Capture the cell that displays the provided text and extract its (X, Y) central coordinate. 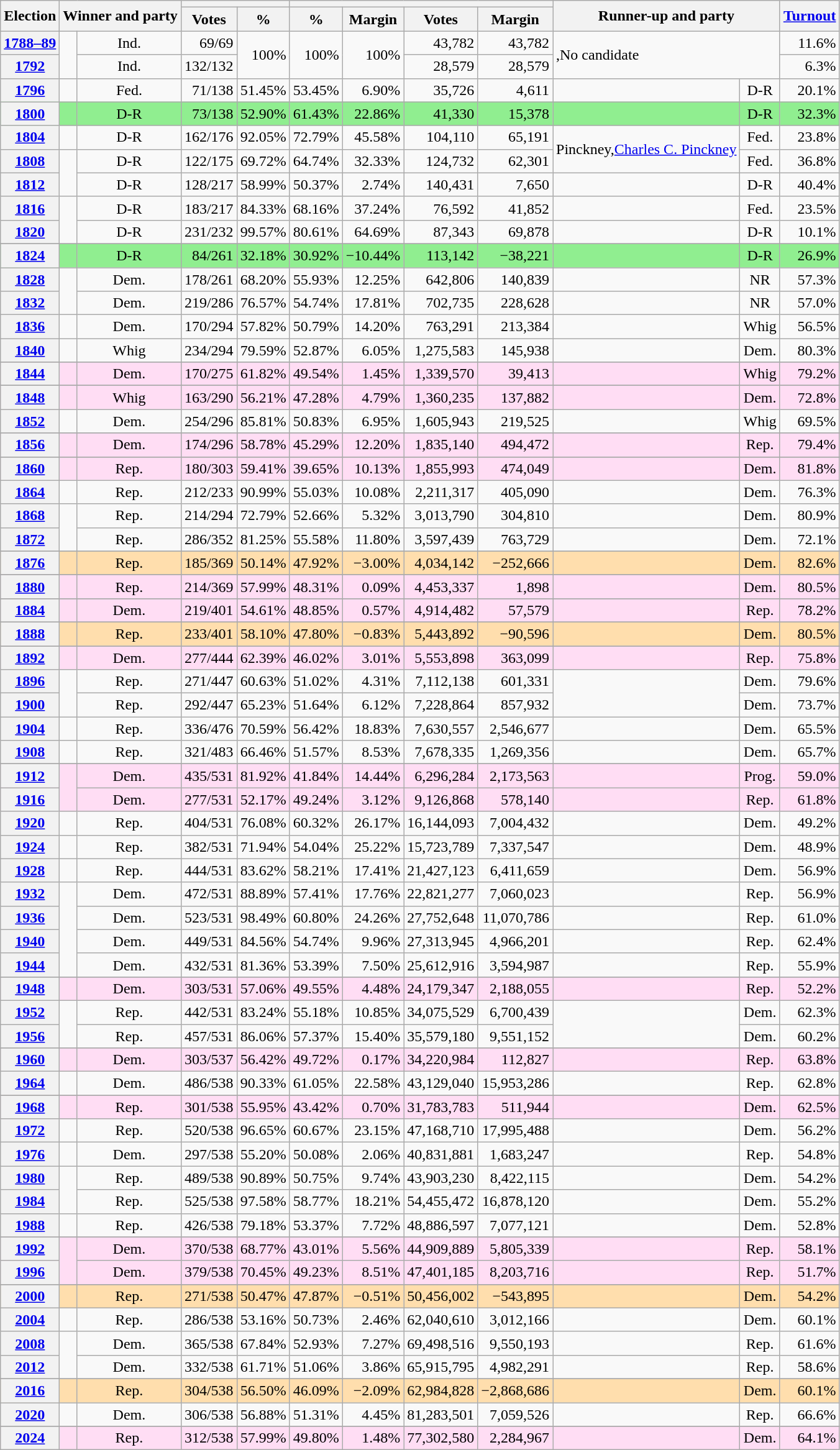
52.8% (810, 1225)
170/294 (209, 327)
1,683,247 (516, 1154)
2,284,967 (516, 1438)
64.1% (810, 1438)
90.89% (263, 1178)
49.80% (316, 1438)
1960 (30, 1060)
7.50% (373, 965)
80.3% (810, 350)
17,995,488 (516, 1131)
64.74% (316, 161)
47,168,710 (441, 1131)
4,034,142 (441, 563)
50,456,002 (441, 1296)
0.70% (373, 1107)
304,810 (516, 516)
83.24% (263, 1012)
10.08% (373, 492)
23.15% (373, 1131)
332/538 (209, 1367)
63.8% (810, 1060)
219,525 (516, 421)
54.61% (263, 610)
1972 (30, 1131)
68.20% (263, 279)
6.05% (373, 350)
7.72% (373, 1225)
113,142 (441, 255)
50.37% (316, 185)
59.0% (810, 776)
442/531 (209, 1012)
71.94% (263, 847)
1904 (30, 729)
763,729 (516, 539)
271/447 (209, 682)
1848 (30, 398)
60.67% (316, 1131)
43,903,230 (441, 1178)
4.79% (373, 398)
21,427,123 (441, 870)
50.08% (316, 1154)
55.58% (316, 539)
90.33% (263, 1083)
35,579,180 (441, 1036)
−0.51% (373, 1296)
4,966,201 (516, 941)
84.56% (263, 941)
47.80% (316, 634)
45.29% (316, 445)
2008 (30, 1343)
76.3% (810, 492)
1888 (30, 634)
26.17% (373, 823)
57.3% (810, 279)
7,059,526 (516, 1415)
69,498,516 (441, 1343)
6,296,284 (441, 776)
1,269,356 (516, 752)
18.83% (373, 729)
1880 (30, 586)
54.8% (810, 1154)
312/538 (209, 1438)
3,594,987 (516, 965)
6.95% (373, 421)
405,090 (516, 492)
55.18% (316, 1012)
1996 (30, 1272)
2,173,563 (516, 776)
62,301 (516, 161)
79.6% (810, 682)
1844 (30, 374)
1896 (30, 682)
Runner-up and party (667, 16)
4,982,291 (516, 1367)
25,612,916 (441, 965)
50.79% (316, 327)
58.78% (263, 445)
32.33% (373, 161)
90.99% (263, 492)
27,752,648 (441, 918)
69,878 (516, 232)
435/531 (209, 776)
53.45% (316, 90)
53.39% (316, 965)
1808 (30, 161)
34,075,529 (441, 1012)
51.64% (316, 705)
81.8% (810, 468)
511,944 (516, 1107)
145,938 (516, 350)
104,110 (441, 137)
303/537 (209, 1060)
1948 (30, 988)
68.77% (263, 1249)
56.88% (263, 1415)
3.01% (373, 658)
49.23% (316, 1272)
62.4% (810, 941)
180/303 (209, 468)
−0.83% (373, 634)
43.42% (316, 1107)
642,806 (441, 279)
23.8% (810, 137)
10.1% (810, 232)
50.83% (316, 421)
57,579 (516, 610)
48.31% (316, 586)
39,413 (516, 374)
1,605,943 (441, 421)
61.82% (263, 374)
1,855,993 (441, 468)
1,339,570 (441, 374)
486/538 (209, 1083)
5,553,898 (441, 658)
56.5% (810, 327)
231/232 (209, 232)
6.3% (810, 66)
99.57% (263, 232)
1876 (30, 563)
55.93% (316, 279)
1920 (30, 823)
58.21% (316, 870)
1936 (30, 918)
7.27% (373, 1343)
81.25% (263, 539)
66.6% (810, 1415)
3.86% (373, 1367)
1956 (30, 1036)
36.8% (810, 161)
382/531 (209, 847)
22.58% (373, 1083)
60.2% (810, 1036)
1916 (30, 800)
1864 (30, 492)
301/538 (209, 1107)
−543,895 (516, 1296)
1984 (30, 1201)
601,331 (516, 682)
78.2% (810, 610)
81,283,501 (441, 1415)
80.9% (810, 516)
2000 (30, 1296)
58.10% (263, 634)
178/261 (209, 279)
6.90% (373, 90)
18.21% (373, 1201)
58.6% (810, 1367)
57.06% (263, 988)
1836 (30, 327)
81.92% (263, 776)
185/369 (209, 563)
1872 (30, 539)
15,723,789 (441, 847)
26.9% (810, 255)
81.36% (263, 965)
7,337,547 (516, 847)
578,140 (516, 800)
52.66% (316, 516)
57.41% (316, 894)
66.46% (263, 752)
7,678,335 (441, 752)
75.8% (810, 658)
56.50% (263, 1390)
17.41% (373, 870)
61.6% (810, 1343)
64.69% (373, 232)
70.59% (263, 729)
857,932 (516, 705)
61.8% (810, 800)
54.04% (316, 847)
2.74% (373, 185)
68.16% (316, 208)
65.5% (810, 729)
49.55% (316, 988)
49.54% (316, 374)
304/538 (209, 1390)
219/401 (209, 610)
1980 (30, 1178)
292/447 (209, 705)
71/138 (209, 90)
7,060,023 (516, 894)
2,211,317 (441, 492)
1952 (30, 1012)
60.80% (316, 918)
96.65% (263, 1131)
80.61% (316, 232)
84.33% (263, 208)
170/275 (209, 374)
1,898 (516, 586)
Turnout (810, 16)
14.44% (373, 776)
51.45% (263, 90)
379/538 (209, 1272)
8.53% (373, 752)
137,882 (516, 398)
2.46% (373, 1320)
494,472 (516, 445)
61.43% (316, 114)
32.3% (810, 114)
1892 (30, 658)
45.58% (373, 137)
2.06% (373, 1154)
55.9% (810, 965)
10.13% (373, 468)
72.1% (810, 539)
128/217 (209, 185)
47.92% (316, 563)
65,191 (516, 137)
1824 (30, 255)
212/233 (209, 492)
5.32% (373, 516)
67.84% (263, 1343)
62.39% (263, 658)
14.20% (373, 327)
15,378 (516, 114)
228,628 (516, 303)
65,915,795 (441, 1367)
51.31% (316, 1415)
27,313,945 (441, 941)
55.2% (810, 1201)
−2,868,686 (516, 1390)
7,112,138 (441, 682)
50.75% (316, 1178)
69.72% (263, 161)
72.8% (810, 398)
3,012,166 (516, 1320)
449/531 (209, 941)
46.09% (316, 1390)
61.0% (810, 918)
58.1% (810, 1249)
51.57% (316, 752)
25.22% (373, 847)
65.7% (810, 752)
47.87% (316, 1296)
58.77% (316, 1201)
2012 (30, 1367)
92.05% (263, 137)
11.6% (810, 43)
Election (30, 16)
1816 (30, 208)
0.57% (373, 610)
0.17% (373, 1060)
84/261 (209, 255)
41,330 (441, 114)
50.73% (316, 1320)
2016 (30, 1390)
1884 (30, 610)
1868 (30, 516)
62.8% (810, 1083)
1924 (30, 847)
303/531 (209, 988)
23.5% (810, 208)
49.24% (316, 800)
51.02% (316, 682)
79.18% (263, 1225)
1900 (30, 705)
8.51% (373, 1272)
52.87% (316, 350)
1,835,140 (441, 445)
24.26% (373, 918)
31,783,783 (441, 1107)
48.9% (810, 847)
489/538 (209, 1178)
404/531 (209, 823)
214/294 (209, 516)
7,650 (516, 185)
432/531 (209, 965)
76.57% (263, 303)
1832 (30, 303)
73/138 (209, 114)
297/538 (209, 1154)
365/538 (209, 1343)
65.23% (263, 705)
1912 (30, 776)
1964 (30, 1083)
Pinckney,Charles C. Pinckney (646, 149)
9,126,868 (441, 800)
12.20% (373, 445)
7,077,121 (516, 1225)
336/476 (209, 729)
62,040,610 (441, 1320)
17.76% (373, 894)
77,302,580 (441, 1438)
−38,221 (516, 255)
15,953,286 (516, 1083)
57.37% (316, 1036)
86.06% (263, 1036)
124,732 (441, 161)
11,070,786 (516, 918)
363,099 (516, 658)
43.01% (316, 1249)
5.56% (373, 1249)
1932 (30, 894)
11.80% (373, 539)
0.09% (373, 586)
62.3% (810, 1012)
79.59% (263, 350)
1860 (30, 468)
457/531 (209, 1036)
4.31% (373, 682)
52.2% (810, 988)
1796 (30, 90)
88.89% (263, 894)
69/69 (209, 43)
5,805,339 (516, 1249)
22,821,277 (441, 894)
16,878,120 (516, 1201)
50.14% (263, 563)
1820 (30, 232)
40.4% (810, 185)
7,228,864 (441, 705)
1.45% (373, 374)
30.92% (316, 255)
−3.00% (373, 563)
1976 (30, 1154)
214/369 (209, 586)
Winner and party (121, 16)
8,422,115 (516, 1178)
763,291 (441, 327)
4,611 (516, 90)
41.84% (316, 776)
1928 (30, 870)
48,886,597 (441, 1225)
474,049 (516, 468)
−2.09% (373, 1390)
43,129,040 (441, 1083)
98.49% (263, 918)
−10.44% (373, 255)
52.90% (263, 114)
32.18% (263, 255)
1788–89 (30, 43)
1852 (30, 421)
1828 (30, 279)
76.08% (263, 823)
58.99% (263, 185)
87,343 (441, 232)
112,827 (516, 1060)
59.41% (263, 468)
57.82% (263, 327)
82.6% (810, 563)
6,700,439 (516, 1012)
60.63% (263, 682)
520/538 (209, 1131)
−90,596 (516, 634)
56.2% (810, 1131)
1992 (30, 1249)
286/538 (209, 1320)
15.40% (373, 1036)
1968 (30, 1107)
12.25% (373, 279)
1800 (30, 114)
140,431 (441, 185)
55.95% (263, 1107)
122/175 (209, 161)
57.0% (810, 303)
46.02% (316, 658)
70.45% (263, 1272)
73.7% (810, 705)
1988 (30, 1225)
52.17% (263, 800)
254/296 (209, 421)
47.28% (316, 398)
9.74% (373, 1178)
2020 (30, 1415)
53.37% (316, 1225)
286/352 (209, 539)
233/401 (209, 634)
1940 (30, 941)
41,852 (516, 208)
1908 (30, 752)
5,443,892 (441, 634)
525/538 (209, 1201)
523/531 (209, 918)
Prog. (760, 776)
6,411,659 (516, 870)
2004 (30, 1320)
2024 (30, 1438)
52.93% (316, 1343)
277/531 (209, 800)
4,914,482 (441, 610)
55.20% (263, 1154)
1,360,235 (441, 398)
49.2% (810, 823)
16,144,093 (441, 823)
51.06% (316, 1367)
−252,666 (516, 563)
1,275,583 (441, 350)
,No candidate (667, 55)
20.1% (810, 90)
234/294 (209, 350)
17.81% (373, 303)
55.03% (316, 492)
53.16% (263, 1320)
34,220,984 (441, 1060)
48.85% (316, 610)
50.47% (263, 1296)
9,550,193 (516, 1343)
61.05% (316, 1083)
3,597,439 (441, 539)
1812 (30, 185)
1840 (30, 350)
44,909,889 (441, 1249)
8,203,716 (516, 1272)
271/538 (209, 1296)
56.21% (263, 398)
1944 (30, 965)
7,630,557 (441, 729)
1792 (30, 66)
61.71% (263, 1367)
62.5% (810, 1107)
69.5% (810, 421)
702,735 (441, 303)
163/290 (209, 398)
6.12% (373, 705)
4.45% (373, 1415)
40,831,881 (441, 1154)
277/444 (209, 658)
3.12% (373, 800)
83.62% (263, 870)
1.48% (373, 1438)
9,551,152 (516, 1036)
79.2% (810, 374)
62,984,828 (441, 1390)
10.85% (373, 1012)
2,188,055 (516, 988)
370/538 (209, 1249)
51.7% (810, 1272)
174/296 (209, 445)
1856 (30, 445)
1804 (30, 137)
35,726 (441, 90)
140,839 (516, 279)
24,179,347 (441, 988)
85.81% (263, 421)
79.4% (810, 445)
54,455,472 (441, 1201)
39.65% (316, 468)
426/538 (209, 1225)
76,592 (441, 208)
472/531 (209, 894)
444/531 (209, 870)
183/217 (209, 208)
37.24% (373, 208)
22.86% (373, 114)
97.58% (263, 1201)
213,384 (516, 327)
49.72% (316, 1060)
4,453,337 (441, 586)
3,013,790 (441, 516)
321/483 (209, 752)
47,401,185 (441, 1272)
219/286 (209, 303)
9.96% (373, 941)
162/176 (209, 137)
4.48% (373, 988)
132/132 (209, 66)
306/538 (209, 1415)
7,004,432 (516, 823)
2,546,677 (516, 729)
60.32% (316, 823)
